For the text-containing cell, return its midpoint in (X, Y) coordinate format. 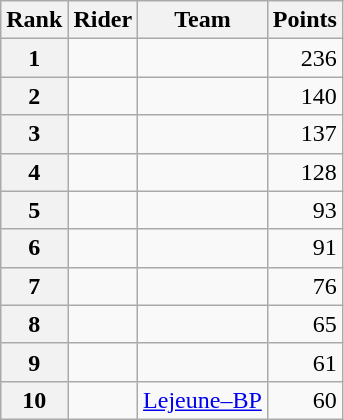
1 (34, 58)
61 (304, 362)
7 (34, 286)
76 (304, 286)
Points (304, 20)
60 (304, 400)
128 (304, 172)
93 (304, 210)
Rank (34, 20)
5 (34, 210)
9 (34, 362)
Lejeune–BP (203, 400)
6 (34, 248)
236 (304, 58)
3 (34, 134)
Rider (103, 20)
137 (304, 134)
4 (34, 172)
91 (304, 248)
2 (34, 96)
140 (304, 96)
8 (34, 324)
Team (203, 20)
65 (304, 324)
10 (34, 400)
